Provide the [x, y] coordinate of the cell's center where the given text is located.  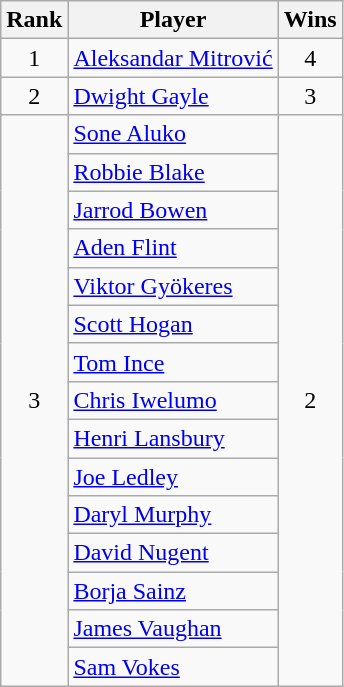
Viktor Gyökeres [173, 286]
Jarrod Bowen [173, 210]
Tom Ince [173, 362]
Henri Lansbury [173, 438]
Borja Sainz [173, 591]
Aleksandar Mitrović [173, 58]
Wins [310, 20]
Sone Aluko [173, 134]
Chris Iwelumo [173, 400]
David Nugent [173, 553]
Aden Flint [173, 248]
Robbie Blake [173, 172]
Dwight Gayle [173, 96]
4 [310, 58]
Daryl Murphy [173, 515]
Rank [34, 20]
1 [34, 58]
Sam Vokes [173, 667]
James Vaughan [173, 629]
Joe Ledley [173, 477]
Scott Hogan [173, 324]
Player [173, 20]
